Detect which cell encompasses the target text, then output its [x, y] center coordinate. 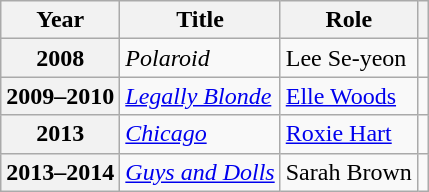
Roxie Hart [348, 134]
Title [200, 20]
Guys and Dolls [200, 172]
Elle Woods [348, 96]
2008 [60, 58]
2009–2010 [60, 96]
Sarah Brown [348, 172]
Polaroid [200, 58]
Lee Se-yeon [348, 58]
2013 [60, 134]
Role [348, 20]
2013–2014 [60, 172]
Legally Blonde [200, 96]
Chicago [200, 134]
Year [60, 20]
